Identify which cell holds the provided text, then report its (X, Y) central coordinate. 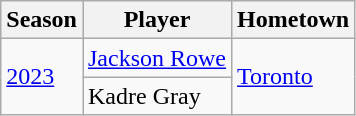
Season (42, 20)
Hometown (294, 20)
Jackson Rowe (156, 58)
Player (156, 20)
2023 (42, 77)
Toronto (294, 77)
Kadre Gray (156, 96)
